Determine the [X, Y] coordinate at the center of the cell enclosing the given text.  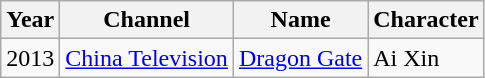
Year [30, 20]
Name [300, 20]
Dragon Gate [300, 58]
Channel [147, 20]
Ai Xin [426, 58]
China Television [147, 58]
2013 [30, 58]
Character [426, 20]
